Return [x, y] of the center of cell containing provided text 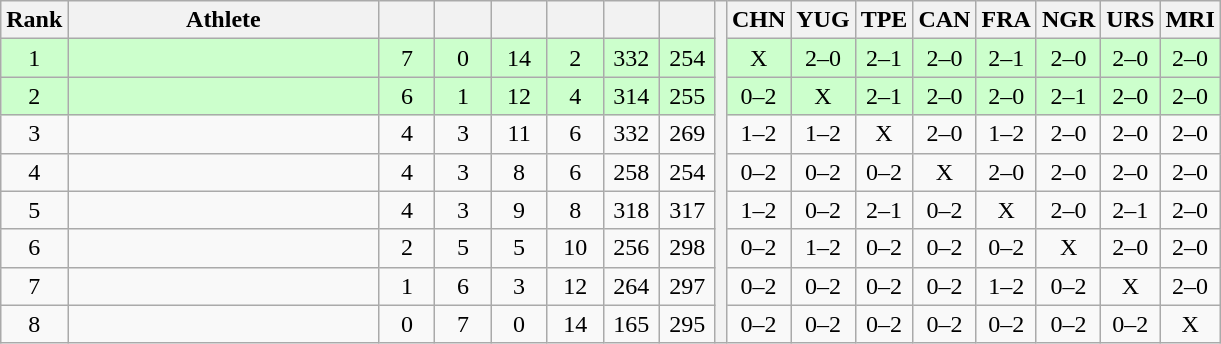
FRA [1006, 20]
297 [687, 286]
9 [519, 210]
258 [631, 172]
YUG [823, 20]
MRI [1190, 20]
Athlete [224, 20]
317 [687, 210]
165 [631, 324]
Rank [34, 20]
TPE [884, 20]
11 [519, 134]
295 [687, 324]
256 [631, 248]
314 [631, 96]
255 [687, 96]
269 [687, 134]
298 [687, 248]
CHN [758, 20]
10 [575, 248]
NGR [1068, 20]
CAN [944, 20]
URS [1130, 20]
318 [631, 210]
264 [631, 286]
